Search for the cell housing the specified text and yield its (x, y) center coordinate. 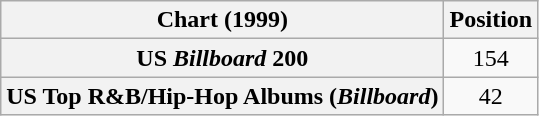
Chart (1999) (222, 20)
42 (491, 96)
US Billboard 200 (222, 58)
US Top R&B/Hip-Hop Albums (Billboard) (222, 96)
Position (491, 20)
154 (491, 58)
